Detect which cell encompasses the target text, then output its [x, y] center coordinate. 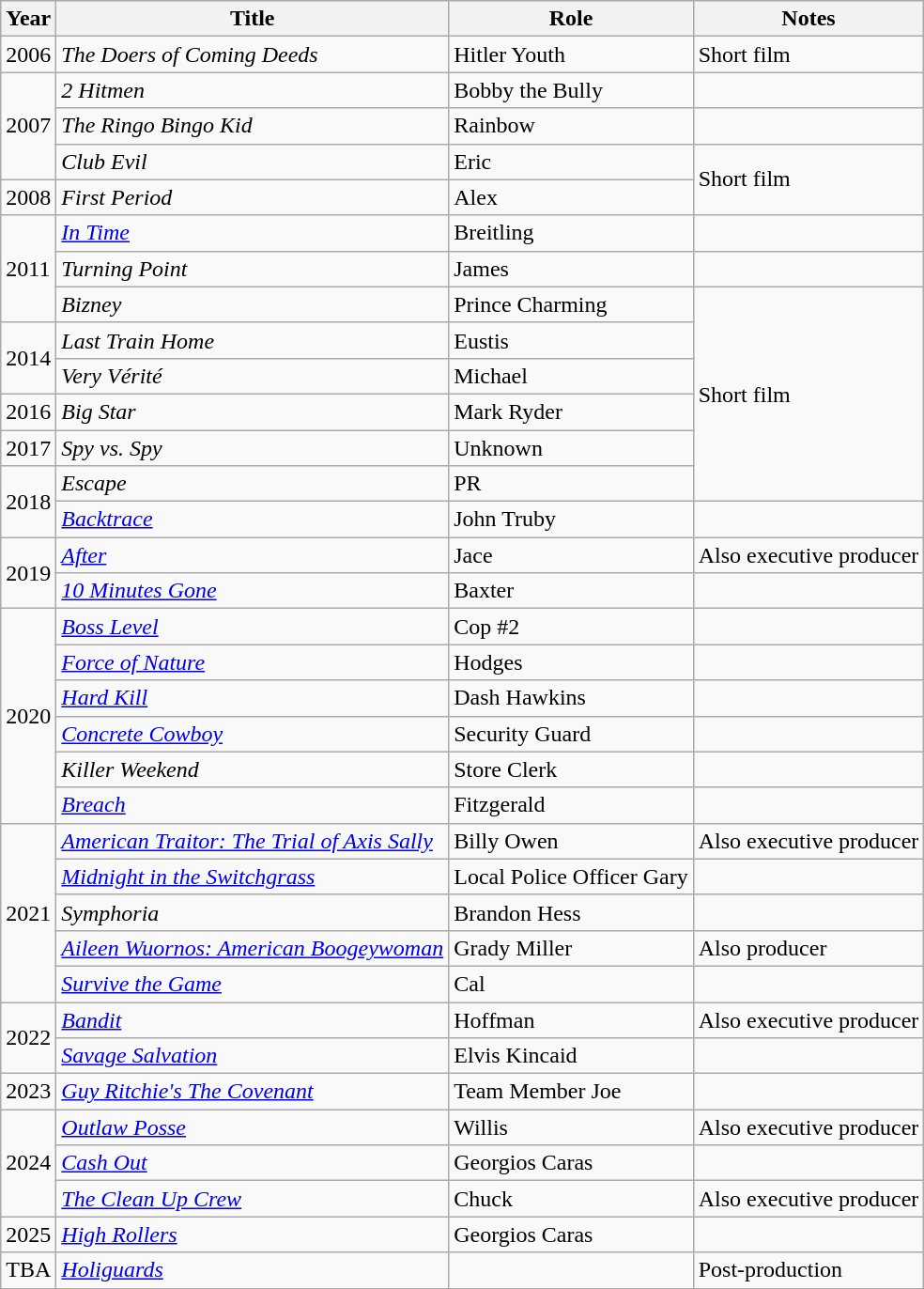
Outlaw Posse [253, 1127]
Grady Miller [571, 948]
2006 [28, 54]
Cal [571, 984]
The Ringo Bingo Kid [253, 126]
Notes [808, 19]
Role [571, 19]
Holiguards [253, 1270]
Alex [571, 197]
Bandit [253, 1019]
Cash Out [253, 1163]
Hitler Youth [571, 54]
2022 [28, 1037]
2017 [28, 448]
Escape [253, 484]
Hard Kill [253, 698]
Savage Salvation [253, 1056]
Team Member Joe [571, 1092]
Concrete Cowboy [253, 734]
Willis [571, 1127]
Rainbow [571, 126]
2023 [28, 1092]
2014 [28, 358]
2024 [28, 1163]
James [571, 269]
Mark Ryder [571, 412]
2018 [28, 502]
Jace [571, 555]
Bobby the Bully [571, 90]
Last Train Home [253, 340]
Fitzgerald [571, 805]
Hoffman [571, 1019]
Big Star [253, 412]
Breitling [571, 233]
American Traitor: The Trial of Axis Sally [253, 841]
10 Minutes Gone [253, 591]
Survive the Game [253, 984]
Symphoria [253, 912]
2011 [28, 269]
Eustis [571, 340]
Force of Nature [253, 662]
Elvis Kincaid [571, 1056]
Bizney [253, 304]
Turning Point [253, 269]
Local Police Officer Gary [571, 877]
Killer Weekend [253, 769]
Dash Hawkins [571, 698]
2 Hitmen [253, 90]
Unknown [571, 448]
2021 [28, 912]
Also producer [808, 948]
Breach [253, 805]
High Rollers [253, 1235]
Michael [571, 376]
2008 [28, 197]
Chuck [571, 1199]
Post-production [808, 1270]
Aileen Wuornos: American Boogeywoman [253, 948]
After [253, 555]
Midnight in the Switchgrass [253, 877]
Spy vs. Spy [253, 448]
Eric [571, 162]
First Period [253, 197]
Year [28, 19]
Guy Ritchie's The Covenant [253, 1092]
2019 [28, 573]
PR [571, 484]
Brandon Hess [571, 912]
Security Guard [571, 734]
Club Evil [253, 162]
Very Vérité [253, 376]
Boss Level [253, 627]
Hodges [571, 662]
2016 [28, 412]
Baxter [571, 591]
In Time [253, 233]
TBA [28, 1270]
2020 [28, 716]
Store Clerk [571, 769]
2025 [28, 1235]
2007 [28, 126]
Cop #2 [571, 627]
The Doers of Coming Deeds [253, 54]
Backtrace [253, 520]
Prince Charming [571, 304]
The Clean Up Crew [253, 1199]
Title [253, 19]
John Truby [571, 520]
Billy Owen [571, 841]
